Search for the cell housing the specified text and yield its [X, Y] center coordinate. 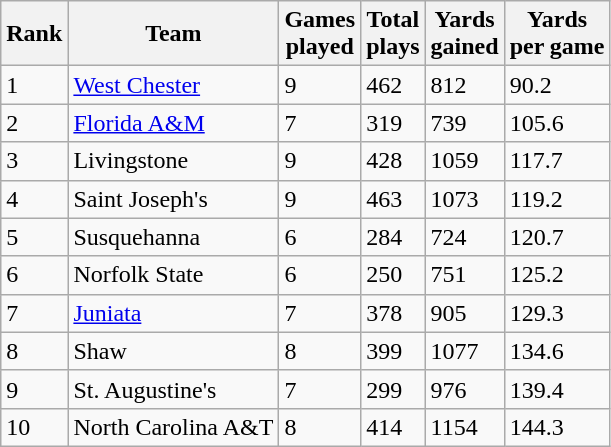
144.3 [557, 427]
Susquehanna [174, 237]
751 [464, 275]
724 [464, 237]
1073 [464, 199]
1154 [464, 427]
739 [464, 123]
125.2 [557, 275]
Gamesplayed [320, 34]
3 [34, 161]
4 [34, 199]
90.2 [557, 85]
462 [393, 85]
139.4 [557, 389]
Totalplays [393, 34]
Shaw [174, 351]
Florida A&M [174, 123]
2 [34, 123]
1059 [464, 161]
120.7 [557, 237]
299 [393, 389]
St. Augustine's [174, 389]
378 [393, 313]
463 [393, 199]
428 [393, 161]
5 [34, 237]
Saint Joseph's [174, 199]
129.3 [557, 313]
Rank [34, 34]
134.6 [557, 351]
Livingstone [174, 161]
Yardsper game [557, 34]
10 [34, 427]
1077 [464, 351]
250 [393, 275]
905 [464, 313]
Norfolk State [174, 275]
Yardsgained [464, 34]
1 [34, 85]
Team [174, 34]
976 [464, 389]
West Chester [174, 85]
319 [393, 123]
414 [393, 427]
117.7 [557, 161]
105.6 [557, 123]
284 [393, 237]
399 [393, 351]
812 [464, 85]
North Carolina A&T [174, 427]
Juniata [174, 313]
119.2 [557, 199]
